Pinpoint the cell where the given text exists, returning its [x, y] midpoint coordinate. 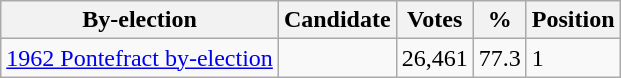
Position [573, 20]
% [500, 20]
26,461 [434, 58]
Candidate [337, 20]
Votes [434, 20]
By-election [140, 20]
1 [573, 58]
77.3 [500, 58]
1962 Pontefract by-election [140, 58]
